Scan for the cell matching the given text and deliver its [x, y] coordinate at center. 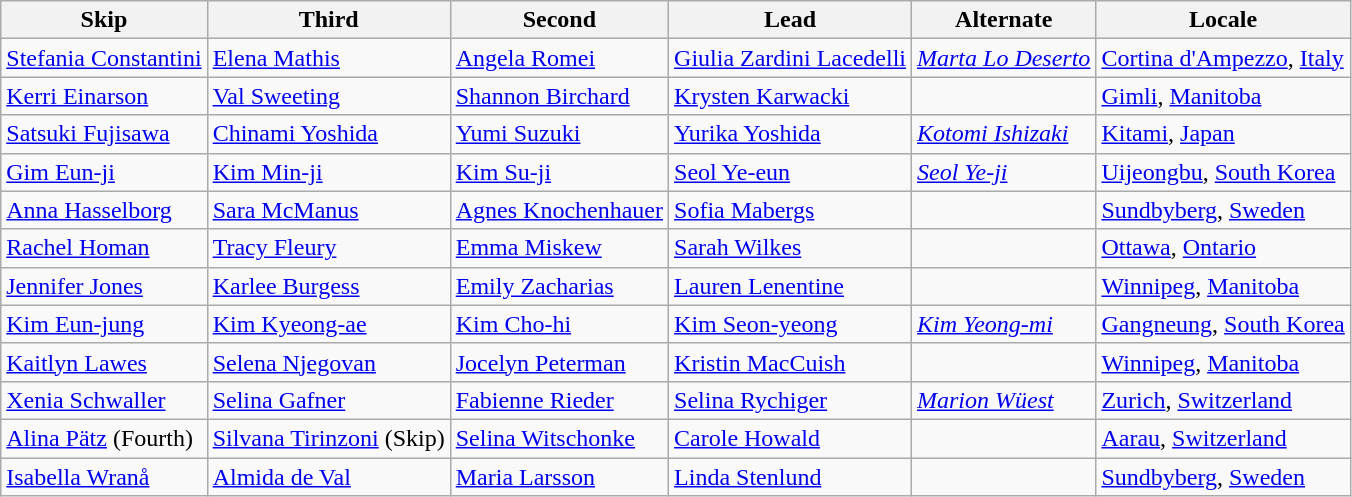
Sarah Wilkes [790, 248]
Shannon Birchard [559, 96]
Elena Mathis [328, 58]
Jennifer Jones [104, 286]
Emma Miskew [559, 248]
Lead [790, 20]
Gimli, Manitoba [1223, 96]
Stefania Constantini [104, 58]
Kerri Einarson [104, 96]
Aarau, Switzerland [1223, 438]
Carole Howald [790, 438]
Alina Pätz (Fourth) [104, 438]
Third [328, 20]
Giulia Zardini Lacedelli [790, 58]
Jocelyn Peterman [559, 362]
Kim Su-ji [559, 172]
Maria Larsson [559, 477]
Rachel Homan [104, 248]
Fabienne Rieder [559, 400]
Tracy Fleury [328, 248]
Agnes Knochenhauer [559, 210]
Gim Eun-ji [104, 172]
Almida de Val [328, 477]
Cortina d'Ampezzo, Italy [1223, 58]
Yumi Suzuki [559, 134]
Anna Hasselborg [104, 210]
Sara McManus [328, 210]
Kim Cho-hi [559, 324]
Seol Ye-ji [1004, 172]
Kotomi Ishizaki [1004, 134]
Marion Wüest [1004, 400]
Kim Eun-jung [104, 324]
Kitami, Japan [1223, 134]
Marta Lo Deserto [1004, 58]
Locale [1223, 20]
Selena Njegovan [328, 362]
Selina Gafner [328, 400]
Kristin MacCuish [790, 362]
Satsuki Fujisawa [104, 134]
Ottawa, Ontario [1223, 248]
Sofia Mabergs [790, 210]
Linda Stenlund [790, 477]
Kim Kyeong-ae [328, 324]
Angela Romei [559, 58]
Lauren Lenentine [790, 286]
Emily Zacharias [559, 286]
Uijeongbu, South Korea [1223, 172]
Kim Min-ji [328, 172]
Yurika Yoshida [790, 134]
Krysten Karwacki [790, 96]
Kim Seon-yeong [790, 324]
Selina Witschonke [559, 438]
Karlee Burgess [328, 286]
Xenia Schwaller [104, 400]
Val Sweeting [328, 96]
Kim Yeong-mi [1004, 324]
Chinami Yoshida [328, 134]
Alternate [1004, 20]
Second [559, 20]
Silvana Tirinzoni (Skip) [328, 438]
Isabella Wranå [104, 477]
Gangneung, South Korea [1223, 324]
Skip [104, 20]
Selina Rychiger [790, 400]
Kaitlyn Lawes [104, 362]
Zurich, Switzerland [1223, 400]
Seol Ye-eun [790, 172]
